Provide the [x, y] coordinate of the cell's center where the given text is located.  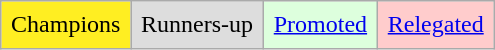
Relegated [436, 25]
Promoted [320, 25]
Champions [66, 25]
Runners-up [198, 25]
